Return [X, Y] of the center of cell containing provided text 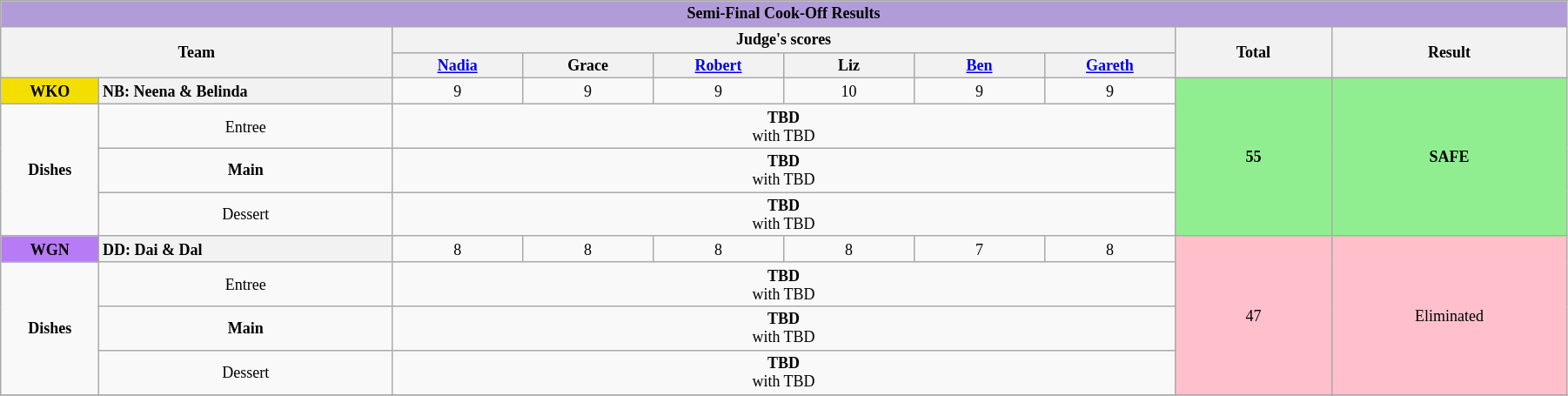
Nadia [458, 65]
WKO [50, 91]
Gareth [1109, 65]
NB: Neena & Belinda [245, 91]
Ben [979, 65]
Liz [849, 65]
10 [849, 91]
47 [1253, 315]
WGN [50, 249]
7 [979, 249]
Total [1253, 52]
Eliminated [1449, 315]
55 [1253, 158]
Grace [588, 65]
Result [1449, 52]
Team [197, 52]
Semi-Final Cook-Off Results [784, 14]
Robert [719, 65]
DD: Dai & Dal [245, 249]
Judge's scores [784, 39]
SAFE [1449, 158]
